Pinpoint the cell where the given text exists, returning its [x, y] midpoint coordinate. 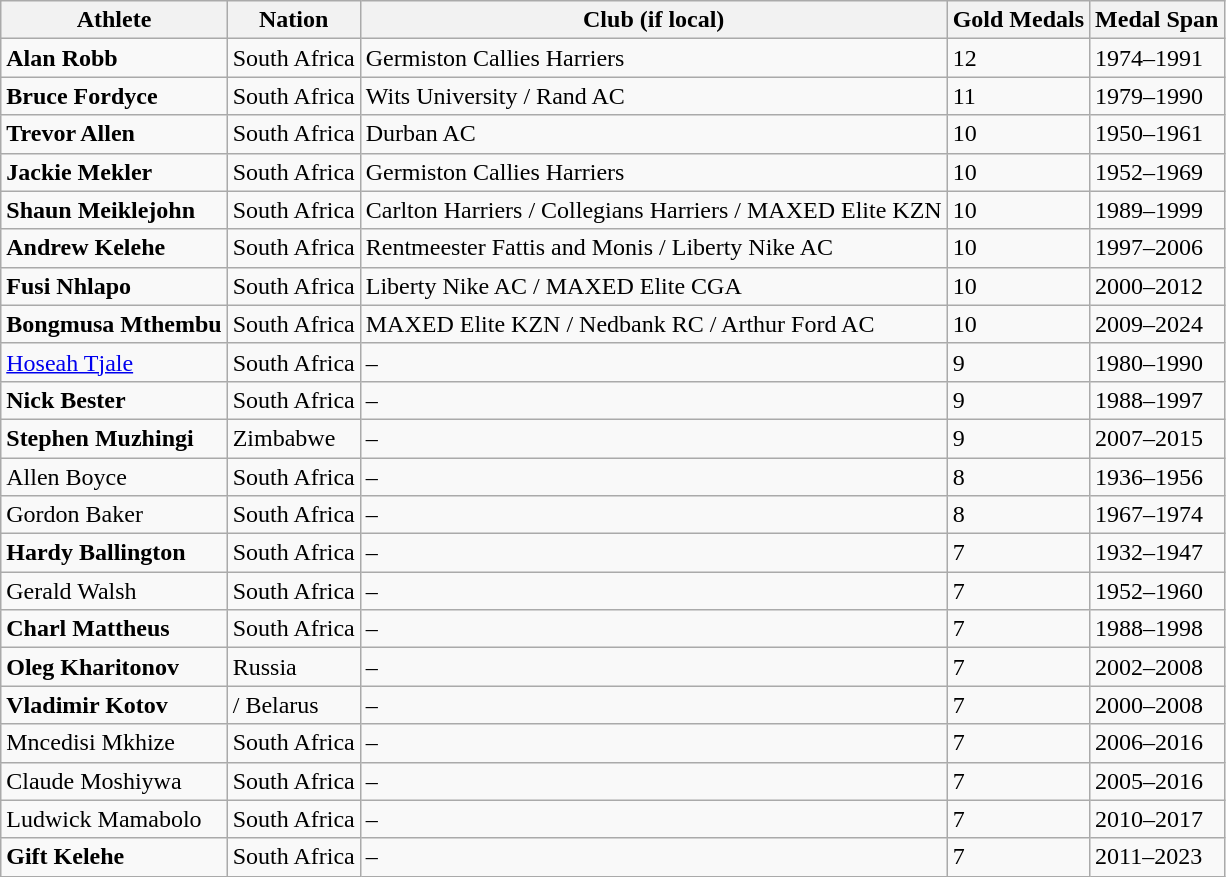
Bongmusa Mthembu [114, 324]
1967–1974 [1157, 515]
Shaun Meiklejohn [114, 210]
Oleg Kharitonov [114, 667]
Gerald Walsh [114, 591]
Trevor Allen [114, 134]
Club (if local) [654, 20]
Zimbabwe [294, 438]
Nick Bester [114, 400]
Hardy Ballington [114, 553]
Stephen Muzhingi [114, 438]
Durban AC [654, 134]
Medal Span [1157, 20]
Fusi Nhlapo [114, 286]
Andrew Kelehe [114, 248]
Gordon Baker [114, 515]
Rentmeester Fattis and Monis / Liberty Nike AC [654, 248]
1989–1999 [1157, 210]
1997–2006 [1157, 248]
Claude Moshiywa [114, 781]
1952–1969 [1157, 172]
Allen Boyce [114, 477]
2007–2015 [1157, 438]
2000–2008 [1157, 705]
Ludwick Mamabolo [114, 819]
1974–1991 [1157, 58]
Athlete [114, 20]
1952–1960 [1157, 591]
1936–1956 [1157, 477]
/ Belarus [294, 705]
Nation [294, 20]
1950–1961 [1157, 134]
1980–1990 [1157, 362]
MAXED Elite KZN / Nedbank RC / Arthur Ford AC [654, 324]
Gift Kelehe [114, 857]
1932–1947 [1157, 553]
Bruce Fordyce [114, 96]
2006–2016 [1157, 743]
2011–2023 [1157, 857]
1988–1997 [1157, 400]
Liberty Nike AC / MAXED Elite CGA [654, 286]
11 [1018, 96]
Gold Medals [1018, 20]
2009–2024 [1157, 324]
Hoseah Tjale [114, 362]
Russia [294, 667]
2010–2017 [1157, 819]
Vladimir Kotov [114, 705]
2000–2012 [1157, 286]
Jackie Mekler [114, 172]
12 [1018, 58]
Carlton Harriers / Collegians Harriers / MAXED Elite KZN [654, 210]
1988–1998 [1157, 629]
Alan Robb [114, 58]
1979–1990 [1157, 96]
Wits University / Rand AC [654, 96]
2005–2016 [1157, 781]
Mncedisi Mkhize [114, 743]
Charl Mattheus [114, 629]
2002–2008 [1157, 667]
